Detect which cell encompasses the target text, then output its [x, y] center coordinate. 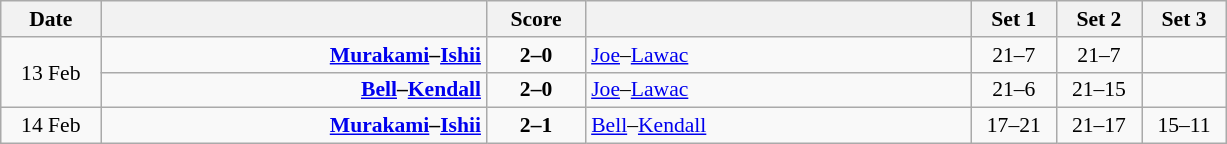
17–21 [1014, 126]
Date [51, 19]
Set 2 [1098, 19]
21–17 [1098, 126]
21–6 [1014, 90]
2–1 [536, 126]
15–11 [1184, 126]
Score [536, 19]
Set 1 [1014, 19]
Set 3 [1184, 19]
14 Feb [51, 126]
13 Feb [51, 72]
21–15 [1098, 90]
